For the text-containing cell, return its midpoint in [X, Y] coordinate format. 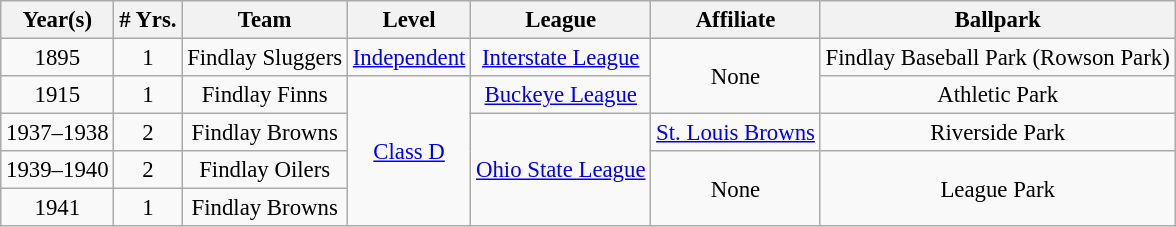
Findlay Sluggers [265, 58]
Findlay Finns [265, 95]
Independent [408, 58]
1895 [58, 58]
Year(s) [58, 20]
Buckeye League [561, 95]
Findlay Oilers [265, 170]
League Park [998, 188]
1937–1938 [58, 133]
Ohio State League [561, 170]
Riverside Park [998, 133]
Athletic Park [998, 95]
Affiliate [736, 20]
Interstate League [561, 58]
Class D [408, 151]
1939–1940 [58, 170]
1941 [58, 208]
Team [265, 20]
1915 [58, 95]
Ballpark [998, 20]
St. Louis Browns [736, 133]
League [561, 20]
# Yrs. [148, 20]
Level [408, 20]
Findlay Baseball Park (Rowson Park) [998, 58]
